Scan for the cell matching the given text and deliver its (x, y) coordinate at center. 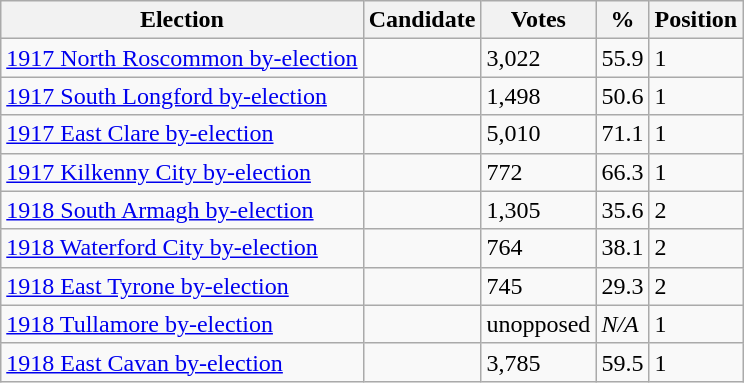
1917 South Longford by-election (182, 96)
59.5 (622, 362)
29.3 (622, 286)
Votes (538, 20)
35.6 (622, 210)
1,498 (538, 96)
1918 East Cavan by-election (182, 362)
66.3 (622, 172)
Candidate (422, 20)
55.9 (622, 58)
unopposed (538, 324)
38.1 (622, 248)
3,785 (538, 362)
50.6 (622, 96)
3,022 (538, 58)
Position (696, 20)
1917 North Roscommon by-election (182, 58)
1918 Tullamore by-election (182, 324)
5,010 (538, 134)
71.1 (622, 134)
Election (182, 20)
745 (538, 286)
1917 East Clare by-election (182, 134)
1918 South Armagh by-election (182, 210)
772 (538, 172)
% (622, 20)
1,305 (538, 210)
764 (538, 248)
1918 Waterford City by-election (182, 248)
1918 East Tyrone by-election (182, 286)
1917 Kilkenny City by-election (182, 172)
N/A (622, 324)
